Capture the cell that displays the provided text and extract its [X, Y] central coordinate. 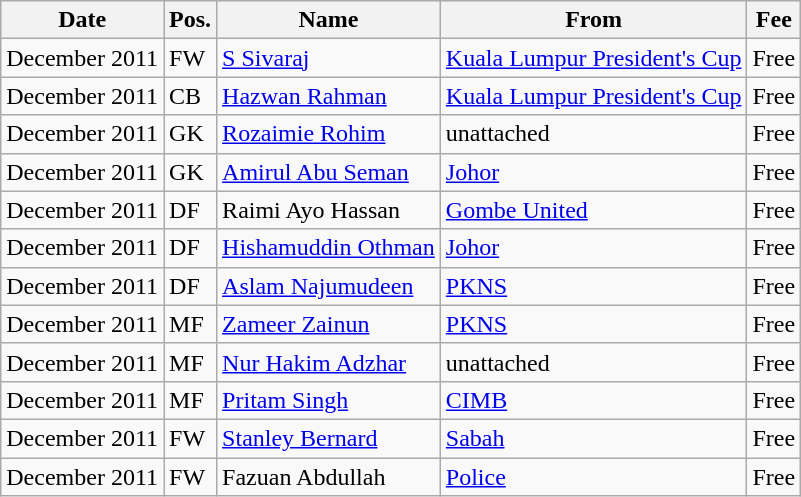
S Sivaraj [329, 58]
CIMB [594, 400]
Nur Hakim Adzhar [329, 362]
CB [190, 96]
Sabah [594, 438]
Pritam Singh [329, 400]
Police [594, 477]
Fazuan Abdullah [329, 477]
Amirul Abu Seman [329, 172]
Date [82, 20]
Stanley Bernard [329, 438]
Rozaimie Rohim [329, 134]
Hishamuddin Othman [329, 248]
Hazwan Rahman [329, 96]
Fee [774, 20]
Raimi Ayo Hassan [329, 210]
Gombe United [594, 210]
From [594, 20]
Aslam Najumudeen [329, 286]
Pos. [190, 20]
Zameer Zainun [329, 324]
Name [329, 20]
